From the cell containing the given text, extract its center point as (x, y) coordinate. 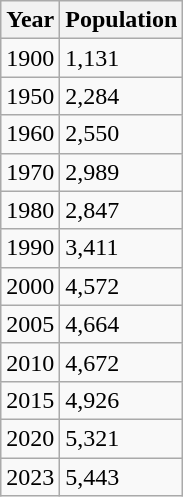
1980 (30, 210)
1960 (30, 134)
1900 (30, 58)
2,989 (122, 172)
3,411 (122, 248)
2023 (30, 477)
2,550 (122, 134)
5,443 (122, 477)
4,572 (122, 286)
1990 (30, 248)
Year (30, 20)
2,284 (122, 96)
4,664 (122, 324)
2005 (30, 324)
2,847 (122, 210)
1,131 (122, 58)
4,672 (122, 362)
2020 (30, 438)
1950 (30, 96)
2015 (30, 400)
2000 (30, 286)
1970 (30, 172)
5,321 (122, 438)
2010 (30, 362)
4,926 (122, 400)
Population (122, 20)
